Determine the (x, y) coordinate at the center of the cell enclosing the given text.  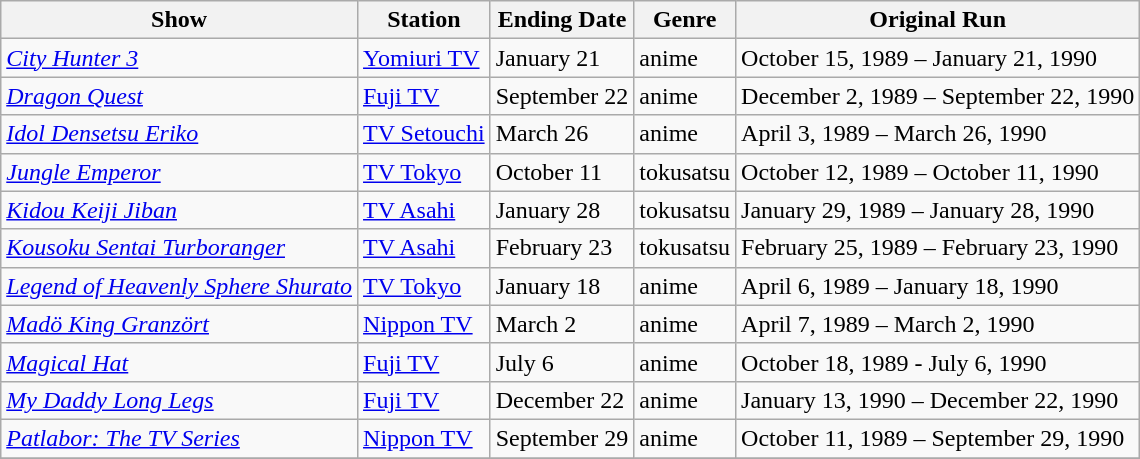
Legend of Heavenly Sphere Shurato (180, 286)
December 2, 1989 – September 22, 1990 (938, 96)
April 7, 1989 – March 2, 1990 (938, 324)
January 28 (562, 210)
March 26 (562, 134)
March 2 (562, 324)
October 11, 1989 – September 29, 1990 (938, 438)
Station (424, 20)
July 6 (562, 362)
Genre (685, 20)
January 18 (562, 286)
October 12, 1989 – October 11, 1990 (938, 172)
Kousoku Sentai Turboranger (180, 248)
My Daddy Long Legs (180, 400)
December 22 (562, 400)
January 13, 1990 – December 22, 1990 (938, 400)
January 29, 1989 – January 28, 1990 (938, 210)
Madö King Granzört (180, 324)
February 23 (562, 248)
April 3, 1989 – March 26, 1990 (938, 134)
September 22 (562, 96)
Show (180, 20)
Kidou Keiji Jiban (180, 210)
TV Setouchi (424, 134)
October 15, 1989 – January 21, 1990 (938, 58)
September 29 (562, 438)
October 18, 1989 - July 6, 1990 (938, 362)
Jungle Emperor (180, 172)
Original Run (938, 20)
Yomiuri TV (424, 58)
Magical Hat (180, 362)
February 25, 1989 – February 23, 1990 (938, 248)
Dragon Quest (180, 96)
January 21 (562, 58)
City Hunter 3 (180, 58)
Patlabor: The TV Series (180, 438)
October 11 (562, 172)
Ending Date (562, 20)
April 6, 1989 – January 18, 1990 (938, 286)
Idol Densetsu Eriko (180, 134)
